Locate the cell with the specified text and output its [x, y] center coordinate. 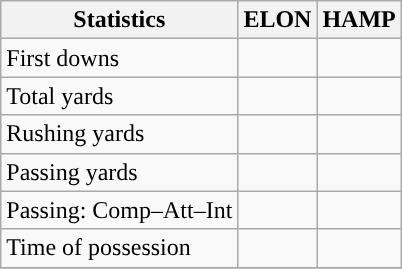
Passing yards [120, 172]
ELON [278, 20]
HAMP [359, 20]
Statistics [120, 20]
Total yards [120, 96]
First downs [120, 58]
Rushing yards [120, 134]
Passing: Comp–Att–Int [120, 210]
Time of possession [120, 248]
